Find where the given text appears and provide that cell's center as [x, y] coordinate. 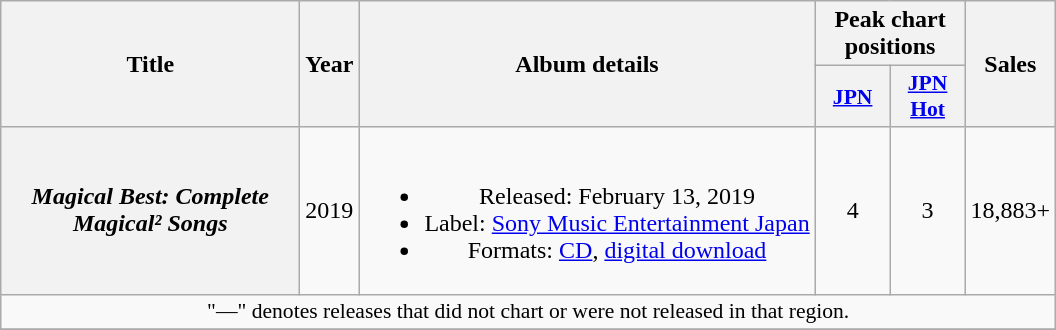
Magical Best: Complete Magical² Songs [150, 210]
18,883+ [1010, 210]
Sales [1010, 64]
Year [330, 64]
"—" denotes releases that did not chart or were not released in that region. [528, 312]
JPNHot [928, 96]
Album details [587, 64]
Released: February 13, 2019Label: Sony Music Entertainment JapanFormats: CD, digital download [587, 210]
2019 [330, 210]
3 [928, 210]
4 [852, 210]
JPN [852, 96]
Peak chart positions [890, 34]
Title [150, 64]
